Locate the cell with the specified text and output its [X, Y] center coordinate. 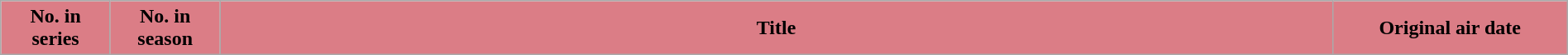
No. inseries [56, 28]
Title [776, 28]
No. inseason [165, 28]
Original air date [1450, 28]
